Locate the cell with the specified text and output its (x, y) center coordinate. 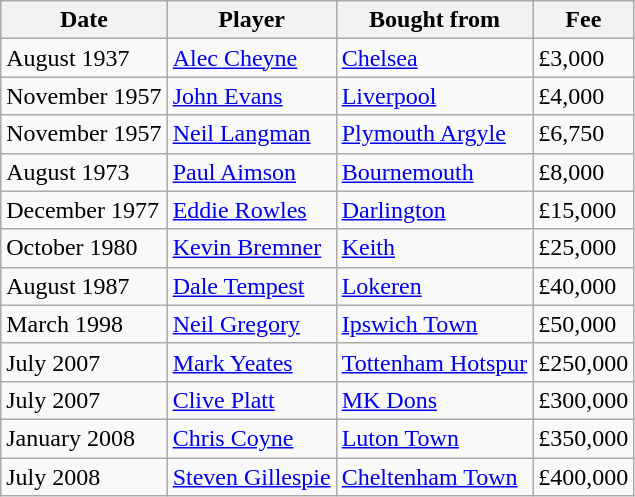
£50,000 (584, 324)
Clive Platt (252, 400)
March 1998 (84, 324)
Dale Tempest (252, 286)
£15,000 (584, 210)
Neil Langman (252, 134)
Keith (434, 248)
Chris Coyne (252, 438)
Plymouth Argyle (434, 134)
August 1973 (84, 172)
October 1980 (84, 248)
Bought from (434, 20)
August 1987 (84, 286)
Neil Gregory (252, 324)
Steven Gillespie (252, 477)
Kevin Bremner (252, 248)
£40,000 (584, 286)
Darlington (434, 210)
£8,000 (584, 172)
£300,000 (584, 400)
Date (84, 20)
£4,000 (584, 96)
August 1937 (84, 58)
Liverpool (434, 96)
Lokeren (434, 286)
£6,750 (584, 134)
Luton Town (434, 438)
Cheltenham Town (434, 477)
Player (252, 20)
Tottenham Hotspur (434, 362)
July 2008 (84, 477)
Alec Cheyne (252, 58)
Ipswich Town (434, 324)
Chelsea (434, 58)
Bournemouth (434, 172)
£3,000 (584, 58)
£350,000 (584, 438)
£400,000 (584, 477)
Paul Aimson (252, 172)
Mark Yeates (252, 362)
Fee (584, 20)
John Evans (252, 96)
MK Dons (434, 400)
Eddie Rowles (252, 210)
December 1977 (84, 210)
£250,000 (584, 362)
£25,000 (584, 248)
January 2008 (84, 438)
